Return (x, y) of the center of cell containing provided text 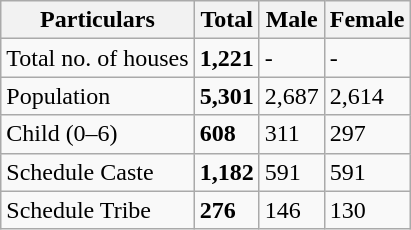
5,301 (226, 96)
Total no. of houses (98, 58)
1,182 (226, 172)
608 (226, 134)
Total (226, 20)
Particulars (98, 20)
Female (367, 20)
2,614 (367, 96)
Schedule Caste (98, 172)
Population (98, 96)
146 (292, 210)
Schedule Tribe (98, 210)
311 (292, 134)
130 (367, 210)
Male (292, 20)
276 (226, 210)
1,221 (226, 58)
2,687 (292, 96)
Child (0–6) (98, 134)
297 (367, 134)
